Scan for the cell matching the given text and deliver its (X, Y) coordinate at center. 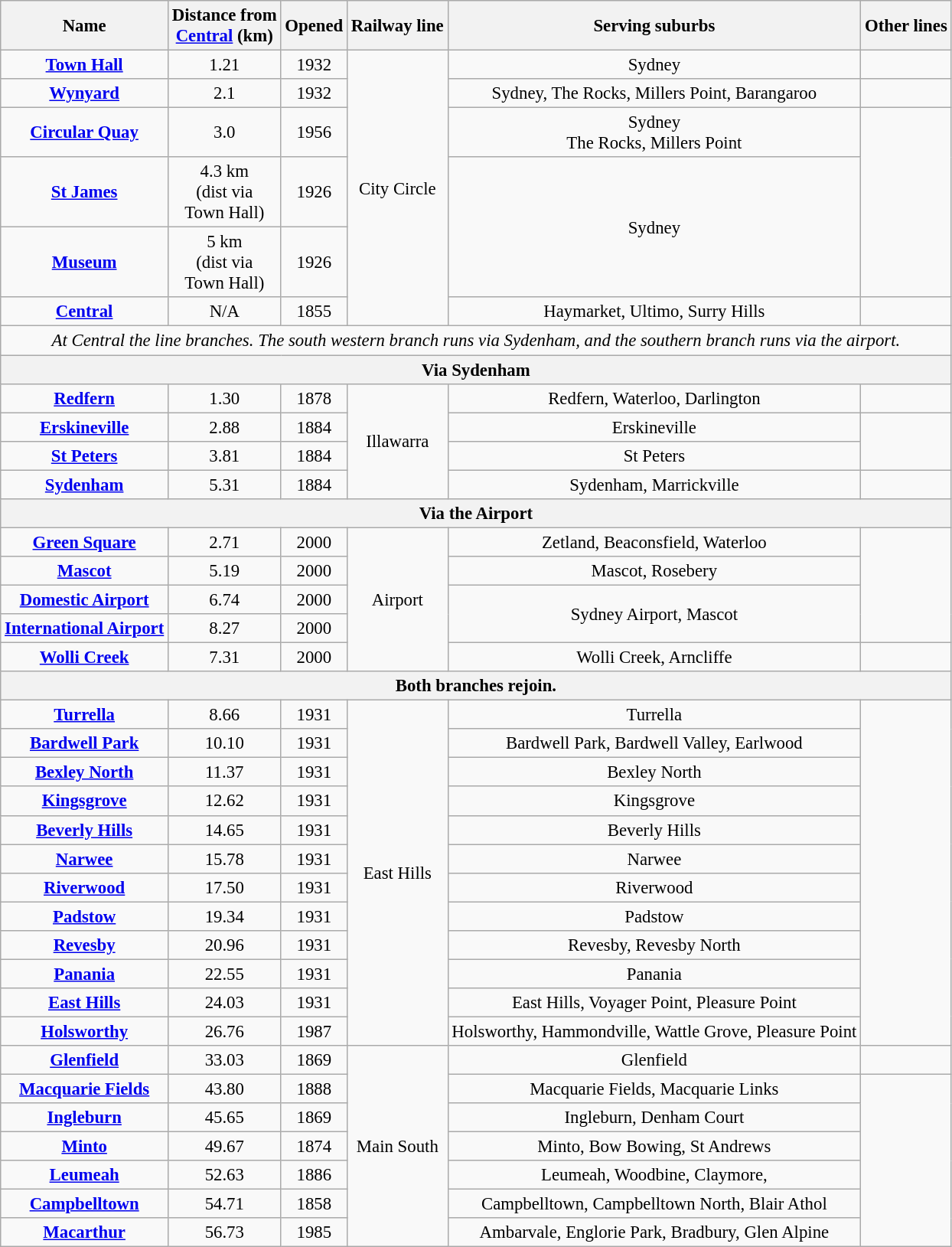
Both branches rejoin. (476, 686)
Serving suburbs (654, 26)
5.31 (225, 485)
Wolli Creek (84, 658)
Zetland, Beaconsfield, Waterloo (654, 542)
15.78 (225, 859)
1888 (314, 1089)
Mascot (84, 571)
Sydney, The Rocks, Millers Point, Barangaroo (654, 93)
Bardwell Park, Bardwell Valley, Earlwood (654, 743)
Revesby (84, 945)
17.50 (225, 887)
1956 (314, 133)
1886 (314, 1175)
Macquarie Fields (84, 1089)
8.66 (225, 715)
Minto (84, 1147)
19.34 (225, 916)
Central (84, 312)
7.31 (225, 658)
22.55 (225, 974)
1874 (314, 1147)
Campbelltown (84, 1204)
1855 (314, 312)
5.19 (225, 571)
Museum (84, 263)
Via the Airport (476, 514)
Sydenham, Marrickville (654, 485)
52.63 (225, 1175)
Holsworthy, Hammondville, Wattle Grove, Pleasure Point (654, 1031)
Illawarra (398, 441)
11.37 (225, 772)
54.71 (225, 1204)
International Airport (84, 628)
At Central the line branches. The south western branch runs via Sydenham, and the southern branch runs via the airport. (476, 341)
8.27 (225, 628)
Haymarket, Ultimo, Surry Hills (654, 312)
Redfern, Waterloo, Darlington (654, 398)
26.76 (225, 1031)
Bardwell Park (84, 743)
Opened (314, 26)
Sydenham (84, 485)
2.1 (225, 93)
43.80 (225, 1089)
14.65 (225, 830)
Name (84, 26)
45.65 (225, 1118)
3.81 (225, 455)
Redfern (84, 398)
10.10 (225, 743)
3.0 (225, 133)
5 km(dist viaTown Hall) (225, 263)
24.03 (225, 1003)
Town Hall (84, 65)
2.88 (225, 427)
33.03 (225, 1060)
City Circle (398, 188)
Ingleburn (84, 1118)
12.62 (225, 801)
Revesby, Revesby North (654, 945)
6.74 (225, 599)
N/A (225, 312)
Distance fromCentral (km) (225, 26)
Via Sydenham (476, 370)
Railway line (398, 26)
Campbelltown, Campbelltown North, Blair Athol (654, 1204)
1878 (314, 398)
Ingleburn, Denham Court (654, 1118)
Domestic Airport (84, 599)
1858 (314, 1204)
Circular Quay (84, 133)
Holsworthy (84, 1031)
4.3 km(dist viaTown Hall) (225, 192)
East Hills, Voyager Point, Pleasure Point (654, 1003)
Airport (398, 599)
Green Square (84, 542)
Minto, Bow Bowing, St Andrews (654, 1147)
Sydney Airport, Mascot (654, 614)
SydneyThe Rocks, Millers Point (654, 133)
2.71 (225, 542)
Mascot, Rosebery (654, 571)
Leumeah, Woodbine, Claymore, (654, 1175)
1.21 (225, 65)
Macquarie Fields, Macquarie Links (654, 1089)
Wolli Creek, Arncliffe (654, 658)
Leumeah (84, 1175)
20.96 (225, 945)
Other lines (906, 26)
Main South (398, 1147)
1987 (314, 1031)
1.30 (225, 398)
St James (84, 192)
49.67 (225, 1147)
Wynyard (84, 93)
